Locate the cell with the specified text and output its [X, Y] center coordinate. 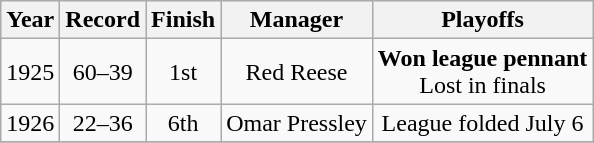
League folded July 6 [482, 123]
Finish [184, 20]
Year [30, 20]
Record [103, 20]
1926 [30, 123]
Red Reese [297, 72]
22–36 [103, 123]
1925 [30, 72]
Playoffs [482, 20]
6th [184, 123]
60–39 [103, 72]
Omar Pressley [297, 123]
1st [184, 72]
Manager [297, 20]
Won league pennantLost in finals [482, 72]
